Find where the given text appears and provide that cell's center as (x, y) coordinate. 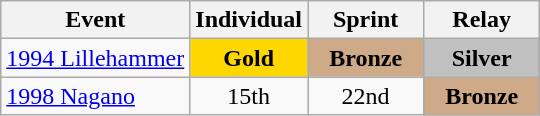
Sprint (366, 20)
15th (249, 96)
Event (96, 20)
1998 Nagano (96, 96)
Gold (249, 58)
Individual (249, 20)
Relay (482, 20)
Silver (482, 58)
22nd (366, 96)
1994 Lillehammer (96, 58)
